Find where the given text appears and provide that cell's center as (x, y) coordinate. 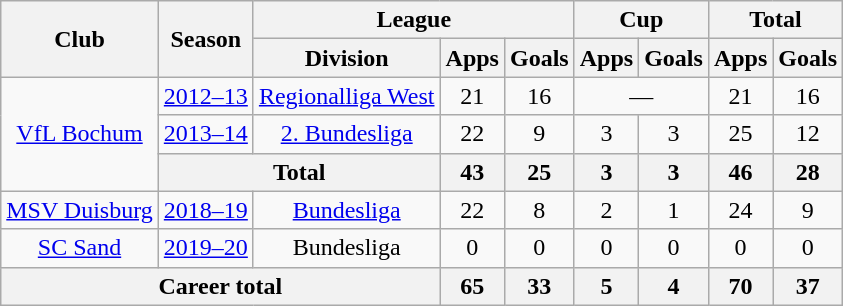
24 (740, 210)
5 (606, 286)
Regionalliga West (346, 96)
SC Sand (80, 248)
33 (539, 286)
70 (740, 286)
46 (740, 172)
— (641, 96)
2012–13 (206, 96)
37 (808, 286)
Season (206, 39)
28 (808, 172)
2 (606, 210)
4 (674, 286)
Career total (220, 286)
1 (674, 210)
65 (472, 286)
VfL Bochum (80, 134)
2018–19 (206, 210)
League (414, 20)
Club (80, 39)
Cup (641, 20)
2013–14 (206, 134)
8 (539, 210)
Division (346, 58)
2. Bundesliga (346, 134)
12 (808, 134)
2019–20 (206, 248)
MSV Duisburg (80, 210)
43 (472, 172)
